Return (X, Y) of the center of cell containing provided text 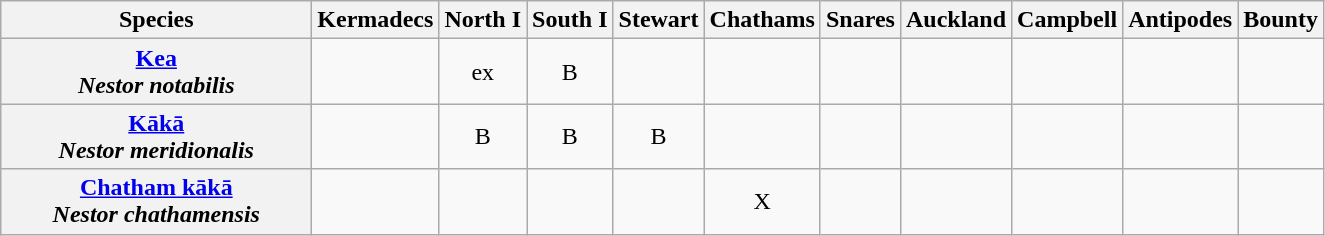
KeaNestor notabilis (156, 72)
Stewart (658, 20)
Snares (860, 20)
Bounty (1281, 20)
Auckland (956, 20)
Kermadecs (376, 20)
Antipodes (1180, 20)
South I (570, 20)
Campbell (1068, 20)
X (762, 202)
North I (483, 20)
KākāNestor meridionalis (156, 136)
Chathams (762, 20)
Species (156, 20)
Chatham kākāNestor chathamensis (156, 202)
ex (483, 72)
